Find where the given text appears and provide that cell's center as (x, y) coordinate. 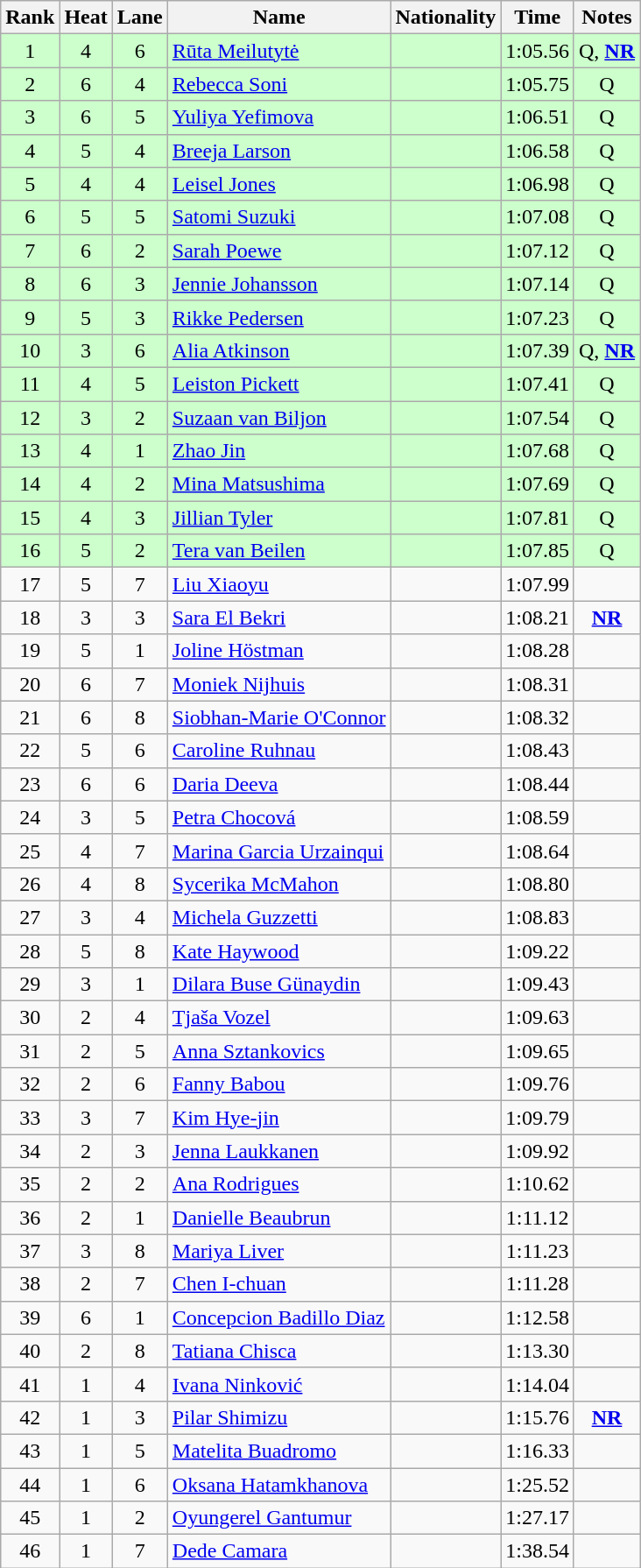
1:14.04 (538, 1384)
Ivana Ninković (278, 1384)
40 (30, 1351)
1:08.43 (538, 751)
Jillian Tyler (278, 518)
1:38.54 (538, 1551)
Michela Guzzetti (278, 917)
14 (30, 484)
Pilar Shimizu (278, 1417)
1:11.12 (538, 1218)
Dilara Buse Günaydin (278, 985)
1:07.68 (538, 451)
42 (30, 1417)
1:16.33 (538, 1451)
1:08.44 (538, 784)
Concepcion Badillo Diaz (278, 1317)
Siobhan-Marie O'Connor (278, 717)
Dede Camara (278, 1551)
43 (30, 1451)
36 (30, 1218)
Jennie Johansson (278, 284)
Satomi Suzuki (278, 217)
Moniek Nijhuis (278, 684)
1:25.52 (538, 1485)
39 (30, 1317)
Suzaan van Biljon (278, 418)
Kim Hye-jin (278, 1118)
1:07.54 (538, 418)
29 (30, 985)
13 (30, 451)
Kate Haywood (278, 950)
19 (30, 651)
1:07.99 (538, 584)
Caroline Ruhnau (278, 751)
11 (30, 384)
Nationality (446, 18)
Chen I-chuan (278, 1284)
1:09.43 (538, 985)
1:06.98 (538, 184)
16 (30, 551)
30 (30, 1018)
1:09.79 (538, 1118)
24 (30, 817)
Name (278, 18)
33 (30, 1118)
Heat (86, 18)
Matelita Buadromo (278, 1451)
18 (30, 618)
Daria Deeva (278, 784)
1:05.56 (538, 51)
1:15.76 (538, 1417)
Ana Rodrigues (278, 1184)
Rebecca Soni (278, 84)
Oksana Hatamkhanova (278, 1485)
38 (30, 1284)
Rūta Meilutytė (278, 51)
Jenna Laukkanen (278, 1151)
35 (30, 1184)
Joline Höstman (278, 651)
Rank (30, 18)
10 (30, 350)
1:09.92 (538, 1151)
Sarah Poewe (278, 251)
1:07.69 (538, 484)
46 (30, 1551)
1:08.80 (538, 884)
1:27.17 (538, 1518)
Danielle Beaubrun (278, 1218)
1:07.41 (538, 384)
Fanny Babou (278, 1084)
9 (30, 317)
Tatiana Chisca (278, 1351)
1:08.21 (538, 618)
1:07.08 (538, 217)
1:12.58 (538, 1317)
Anna Sztankovics (278, 1051)
32 (30, 1084)
1:09.63 (538, 1018)
Rikke Pedersen (278, 317)
1:11.28 (538, 1284)
1:07.85 (538, 551)
17 (30, 584)
1:08.64 (538, 851)
12 (30, 418)
20 (30, 684)
1:08.59 (538, 817)
Time (538, 18)
Notes (606, 18)
27 (30, 917)
22 (30, 751)
1:08.32 (538, 717)
1:05.75 (538, 84)
15 (30, 518)
Breeja Larson (278, 151)
1:13.30 (538, 1351)
25 (30, 851)
34 (30, 1151)
1:09.22 (538, 950)
1:07.12 (538, 251)
Leiston Pickett (278, 384)
1:07.81 (538, 518)
Lane (140, 18)
Zhao Jin (278, 451)
21 (30, 717)
41 (30, 1384)
1:07.23 (538, 317)
Oyungerel Gantumur (278, 1518)
28 (30, 950)
Sycerika McMahon (278, 884)
1:07.14 (538, 284)
1:10.62 (538, 1184)
1:08.31 (538, 684)
44 (30, 1485)
Tera van Beilen (278, 551)
1:07.39 (538, 350)
Mina Matsushima (278, 484)
Mariya Liver (278, 1251)
Marina Garcia Urzainqui (278, 851)
Yuliya Yefimova (278, 117)
45 (30, 1518)
37 (30, 1251)
Petra Chocová (278, 817)
Tjaša Vozel (278, 1018)
1:09.65 (538, 1051)
31 (30, 1051)
1:08.83 (538, 917)
Alia Atkinson (278, 350)
Leisel Jones (278, 184)
Liu Xiaoyu (278, 584)
1:08.28 (538, 651)
1:09.76 (538, 1084)
23 (30, 784)
1:11.23 (538, 1251)
Sara El Bekri (278, 618)
1:06.51 (538, 117)
1:06.58 (538, 151)
26 (30, 884)
